Output the [X, Y] coordinate of the center of the cell containing the given text.  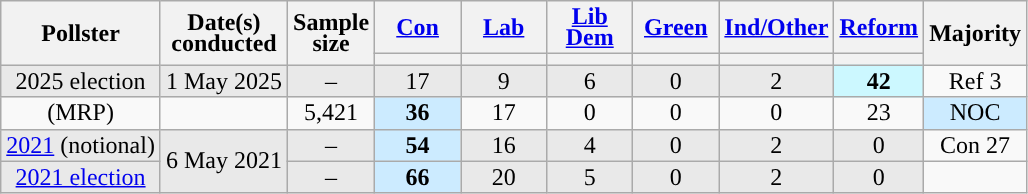
9 [504, 81]
6 [590, 81]
2021 election [81, 177]
Lib Dem [590, 28]
Majority [976, 33]
36 [418, 113]
5 [590, 177]
Samplesize [332, 33]
4 [590, 145]
(MRP) [81, 113]
Lab [504, 28]
2021 (notional) [81, 145]
Green [676, 28]
54 [418, 145]
Reform [879, 28]
16 [504, 145]
42 [879, 81]
Date(s)conducted [224, 33]
6 May 2021 [224, 161]
Con 27 [976, 145]
2025 election [81, 81]
Ind/Other [776, 28]
NOC [976, 113]
20 [504, 177]
66 [418, 177]
5,421 [332, 113]
Pollster [81, 33]
23 [879, 113]
Ref 3 [976, 81]
Con [418, 28]
1 May 2025 [224, 81]
